Pinpoint the cell where the given text exists, returning its (x, y) midpoint coordinate. 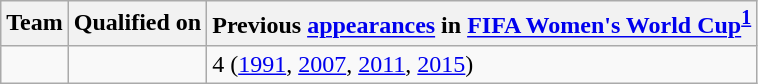
Qualified on (137, 24)
4 (1991, 2007, 2011, 2015) (482, 64)
Previous appearances in FIFA Women's World Cup1 (482, 24)
Team (35, 24)
